Provide the [X, Y] coordinate of the cell's center where the given text is located.  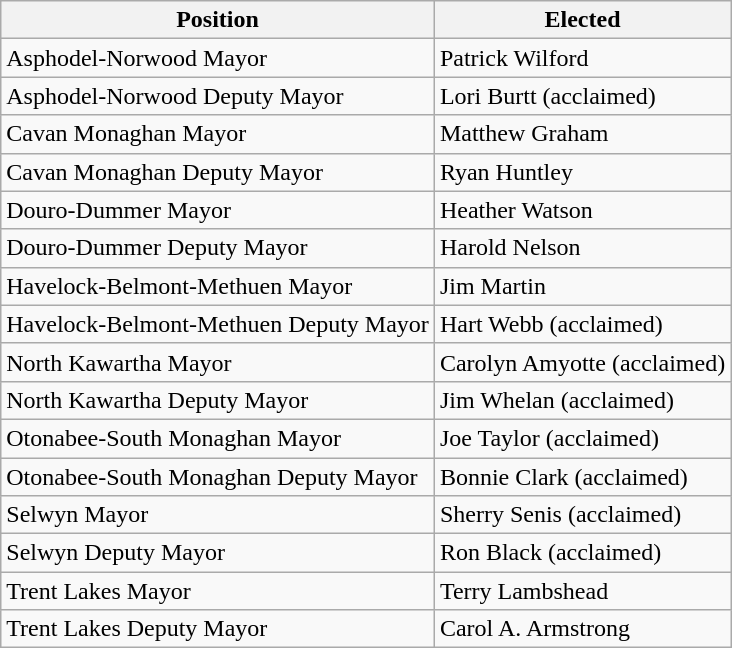
Ron Black (acclaimed) [582, 553]
Harold Nelson [582, 248]
Bonnie Clark (acclaimed) [582, 477]
Otonabee-South Monaghan Mayor [218, 438]
Matthew Graham [582, 134]
Jim Whelan (acclaimed) [582, 400]
Heather Watson [582, 210]
Terry Lambshead [582, 591]
Cavan Monaghan Mayor [218, 134]
Trent Lakes Mayor [218, 591]
Havelock-Belmont-Methuen Mayor [218, 286]
Ryan Huntley [582, 172]
Position [218, 20]
Asphodel-Norwood Mayor [218, 58]
Douro-Dummer Mayor [218, 210]
Joe Taylor (acclaimed) [582, 438]
Douro-Dummer Deputy Mayor [218, 248]
Elected [582, 20]
Carolyn Amyotte (acclaimed) [582, 362]
Asphodel-Norwood Deputy Mayor [218, 96]
North Kawartha Mayor [218, 362]
Jim Martin [582, 286]
Havelock-Belmont-Methuen Deputy Mayor [218, 324]
Hart Webb (acclaimed) [582, 324]
Selwyn Deputy Mayor [218, 553]
Cavan Monaghan Deputy Mayor [218, 172]
Lori Burtt (acclaimed) [582, 96]
Sherry Senis (acclaimed) [582, 515]
Selwyn Mayor [218, 515]
Trent Lakes Deputy Mayor [218, 629]
Carol A. Armstrong [582, 629]
Otonabee-South Monaghan Deputy Mayor [218, 477]
Patrick Wilford [582, 58]
North Kawartha Deputy Mayor [218, 400]
